Scan for the cell matching the given text and deliver its (x, y) coordinate at center. 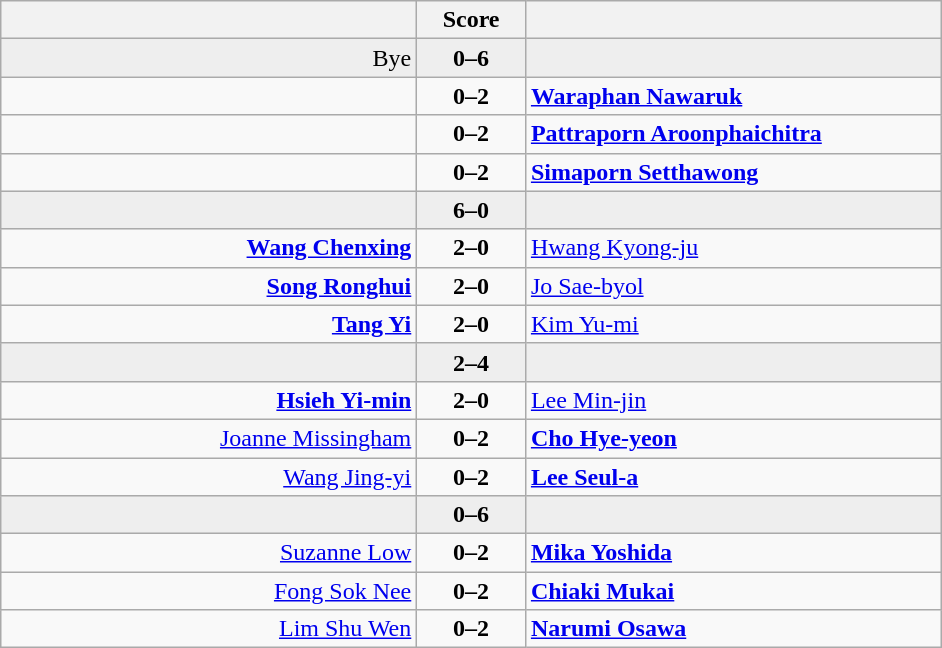
6–0 (472, 210)
Score (472, 20)
Kim Yu-mi (733, 324)
Simaporn Setthawong (733, 172)
Hsieh Yi-min (209, 400)
Fong Sok Nee (209, 591)
Wang Chenxing (209, 248)
Jo Sae-byol (733, 286)
Tang Yi (209, 324)
Narumi Osawa (733, 629)
Mika Yoshida (733, 553)
Wang Jing-yi (209, 477)
Lim Shu Wen (209, 629)
Bye (209, 58)
Joanne Missingham (209, 438)
2–4 (472, 362)
Hwang Kyong-ju (733, 248)
Song Ronghui (209, 286)
Cho Hye-yeon (733, 438)
Chiaki Mukai (733, 591)
Suzanne Low (209, 553)
Lee Min-jin (733, 400)
Lee Seul-a (733, 477)
Pattraporn Aroonphaichitra (733, 134)
Waraphan Nawaruk (733, 96)
